Return (x, y) of the center of cell containing provided text 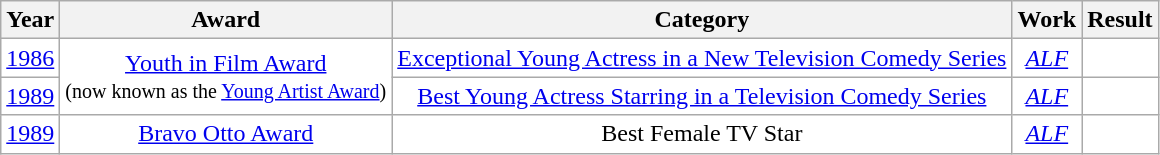
Result (1120, 20)
1986 (30, 58)
Award (226, 20)
Best Young Actress Starring in a Television Comedy Series (702, 96)
Best Female TV Star (702, 134)
Category (702, 20)
Youth in Film Award(now known as the Young Artist Award) (226, 77)
Year (30, 20)
Exceptional Young Actress in a New Television Comedy Series (702, 58)
Work (1047, 20)
Bravo Otto Award (226, 134)
